Capture the cell that displays the provided text and extract its (X, Y) central coordinate. 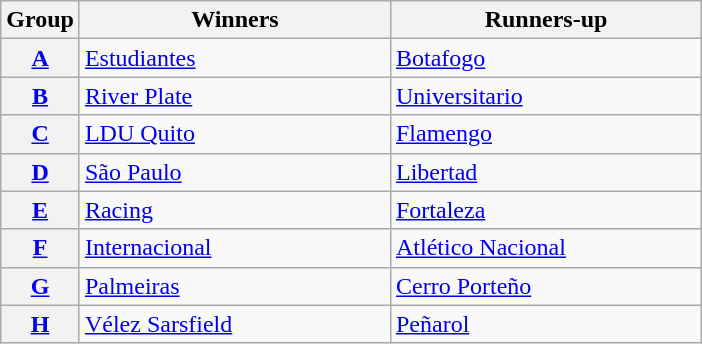
F (40, 248)
C (40, 134)
Universitario (546, 96)
Cerro Porteño (546, 286)
River Plate (234, 96)
Atlético Nacional (546, 248)
B (40, 96)
E (40, 210)
Libertad (546, 172)
Botafogo (546, 58)
Palmeiras (234, 286)
D (40, 172)
H (40, 324)
Vélez Sarsfield (234, 324)
A (40, 58)
São Paulo (234, 172)
Runners-up (546, 20)
Racing (234, 210)
Internacional (234, 248)
Peñarol (546, 324)
Fortaleza (546, 210)
LDU Quito (234, 134)
Estudiantes (234, 58)
Group (40, 20)
Flamengo (546, 134)
G (40, 286)
Winners (234, 20)
